Return (x, y) of the center of cell containing provided text 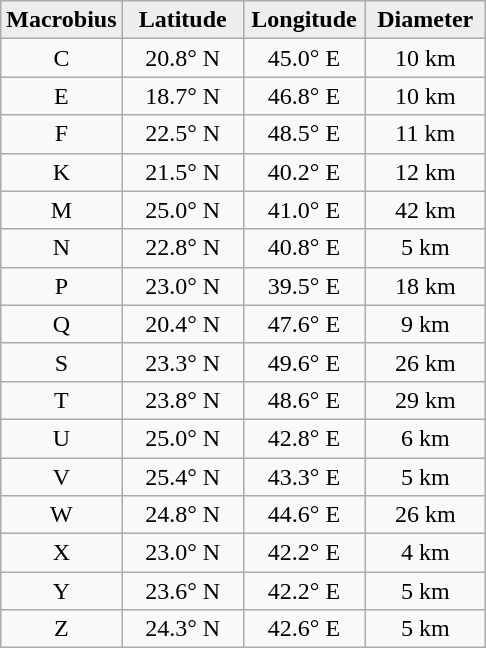
18.7° N (182, 96)
29 km (426, 400)
43.3° E (304, 477)
44.6° E (304, 515)
M (62, 210)
20.8° N (182, 58)
Q (62, 324)
T (62, 400)
N (62, 248)
42.6° E (304, 629)
9 km (426, 324)
22.8° N (182, 248)
45.0° E (304, 58)
23.8° N (182, 400)
47.6° E (304, 324)
46.8° E (304, 96)
Z (62, 629)
23.3° N (182, 362)
F (62, 134)
4 km (426, 553)
S (62, 362)
Latitude (182, 20)
18 km (426, 286)
E (62, 96)
25.4° N (182, 477)
Y (62, 591)
39.5° E (304, 286)
Longitude (304, 20)
C (62, 58)
20.4° N (182, 324)
Macrobius (62, 20)
Diameter (426, 20)
41.0° E (304, 210)
40.8° E (304, 248)
49.6° E (304, 362)
22.5° N (182, 134)
42 km (426, 210)
40.2° E (304, 172)
11 km (426, 134)
24.8° N (182, 515)
K (62, 172)
6 km (426, 438)
48.6° E (304, 400)
P (62, 286)
21.5° N (182, 172)
48.5° E (304, 134)
24.3° N (182, 629)
U (62, 438)
W (62, 515)
X (62, 553)
V (62, 477)
12 km (426, 172)
42.8° E (304, 438)
23.6° N (182, 591)
